Locate the cell with the specified text and output its (x, y) center coordinate. 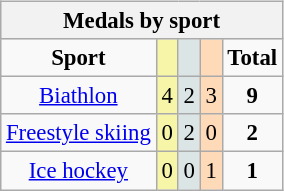
Sport (79, 58)
3 (211, 96)
9 (252, 96)
4 (167, 96)
Freestyle skiing (79, 133)
Medals by sport (142, 21)
Biathlon (79, 96)
Total (252, 58)
Ice hockey (79, 171)
